Output the (x, y) coordinate of the center of the cell containing the given text.  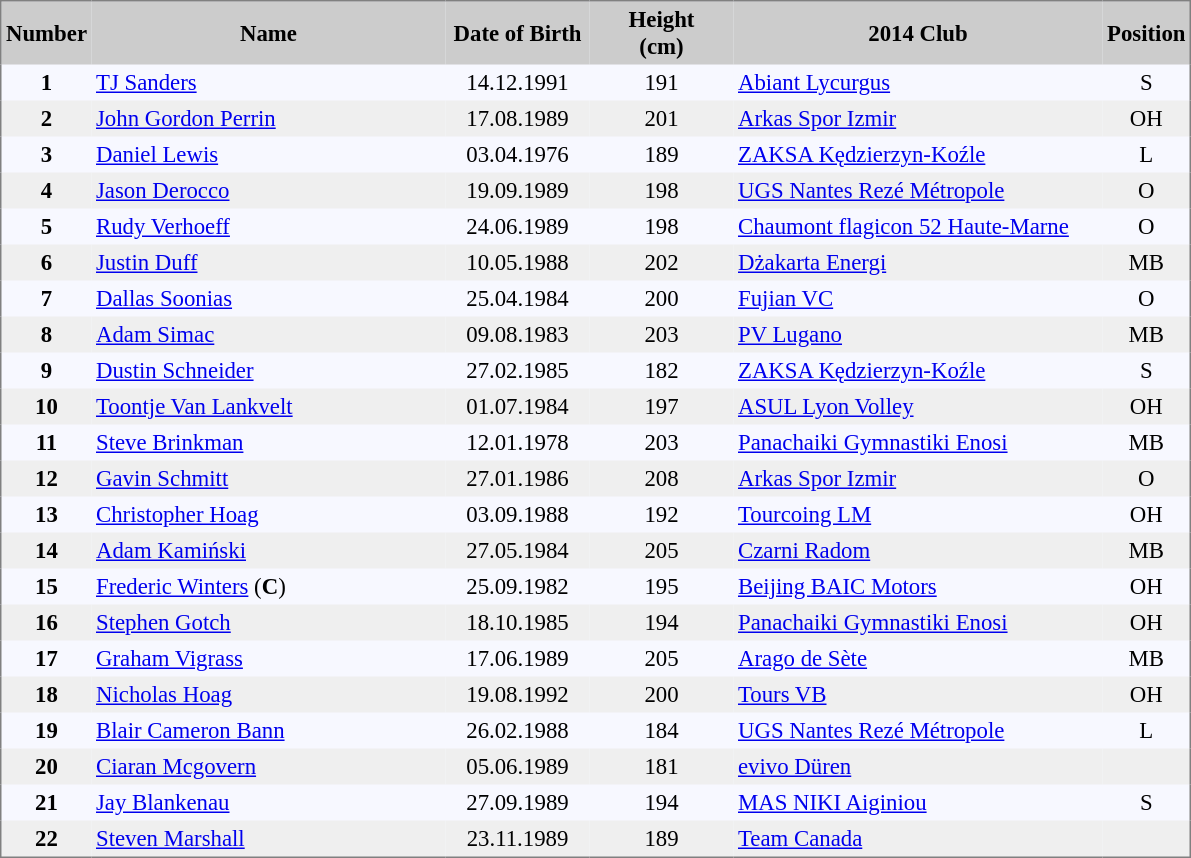
22 (46, 838)
Name (269, 33)
27.01.1986 (518, 478)
195 (662, 586)
05.06.1989 (518, 766)
Stephen Gotch (269, 622)
Beijing BAIC Motors (918, 586)
24.06.1989 (518, 226)
Chaumont flagicon 52 Haute-Marne (918, 226)
2 (46, 118)
MAS NIKI Aiginiou (918, 802)
14 (46, 550)
Fujian VC (918, 298)
Position (1146, 33)
Daniel Lewis (269, 154)
Toontje Van Lankvelt (269, 406)
Abiant Lycurgus (918, 82)
1 (46, 82)
25.04.1984 (518, 298)
Christopher Hoag (269, 514)
2014 Club (918, 33)
John Gordon Perrin (269, 118)
21 (46, 802)
17.08.1989 (518, 118)
25.09.1982 (518, 586)
192 (662, 514)
evivo Düren (918, 766)
Rudy Verhoeff (269, 226)
Ciaran Mcgovern (269, 766)
Date of Birth (518, 33)
Steven Marshall (269, 838)
202 (662, 262)
Height(cm) (662, 33)
PV Lugano (918, 334)
Jason Derocco (269, 190)
191 (662, 82)
ASUL Lyon Volley (918, 406)
197 (662, 406)
4 (46, 190)
208 (662, 478)
01.07.1984 (518, 406)
Jay Blankenau (269, 802)
12 (46, 478)
8 (46, 334)
6 (46, 262)
Steve Brinkman (269, 442)
03.04.1976 (518, 154)
18 (46, 694)
11 (46, 442)
16 (46, 622)
Justin Duff (269, 262)
13 (46, 514)
Gavin Schmitt (269, 478)
17 (46, 658)
Tours VB (918, 694)
Tourcoing LM (918, 514)
TJ Sanders (269, 82)
10.05.1988 (518, 262)
23.11.1989 (518, 838)
Nicholas Hoag (269, 694)
27.02.1985 (518, 370)
27.05.1984 (518, 550)
Team Canada (918, 838)
19.08.1992 (518, 694)
184 (662, 730)
27.09.1989 (518, 802)
19 (46, 730)
9 (46, 370)
03.09.1988 (518, 514)
15 (46, 586)
20 (46, 766)
201 (662, 118)
Dżakarta Energi (918, 262)
10 (46, 406)
Czarni Radom (918, 550)
09.08.1983 (518, 334)
Arago de Sète (918, 658)
Frederic Winters (C) (269, 586)
18.10.1985 (518, 622)
Dustin Schneider (269, 370)
Graham Vigrass (269, 658)
182 (662, 370)
Dallas Soonias (269, 298)
181 (662, 766)
26.02.1988 (518, 730)
17.06.1989 (518, 658)
12.01.1978 (518, 442)
Blair Cameron Bann (269, 730)
5 (46, 226)
3 (46, 154)
14.12.1991 (518, 82)
Number (46, 33)
7 (46, 298)
Adam Simac (269, 334)
19.09.1989 (518, 190)
Adam Kamiński (269, 550)
